Identify which cell holds the provided text, then report its (x, y) central coordinate. 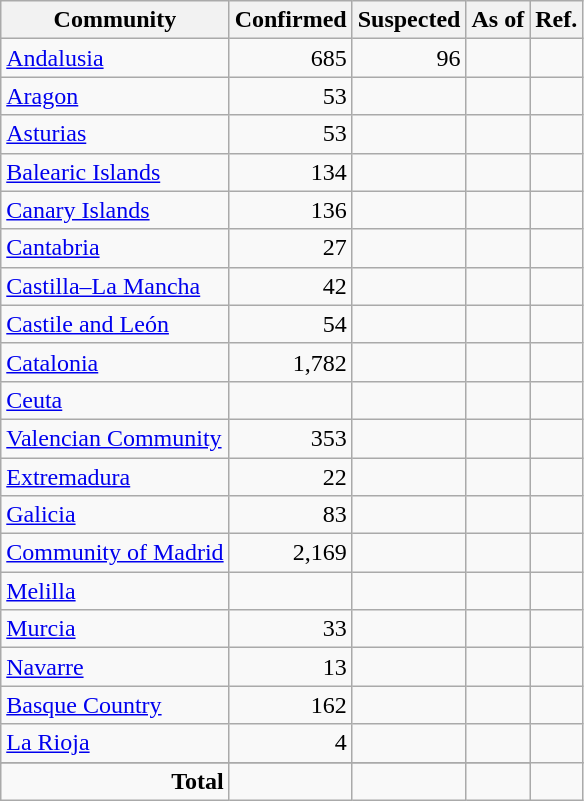
136 (290, 210)
Confirmed (290, 20)
Aragon (115, 96)
162 (290, 705)
Valencian Community (115, 438)
Ref. (556, 20)
Balearic Islands (115, 172)
Community of Madrid (115, 553)
96 (409, 58)
Castile and León (115, 324)
Castilla–La Mancha (115, 286)
Extremadura (115, 477)
4 (290, 743)
54 (290, 324)
Total (115, 781)
As of (498, 20)
Galicia (115, 515)
Asturias (115, 134)
Basque Country (115, 705)
Cantabria (115, 248)
134 (290, 172)
Melilla (115, 591)
83 (290, 515)
Catalonia (115, 362)
27 (290, 248)
Suspected (409, 20)
Murcia (115, 629)
685 (290, 58)
353 (290, 438)
Canary Islands (115, 210)
22 (290, 477)
Navarre (115, 667)
1,782 (290, 362)
42 (290, 286)
2,169 (290, 553)
33 (290, 629)
La Rioja (115, 743)
Community (115, 20)
Andalusia (115, 58)
Ceuta (115, 400)
13 (290, 667)
